Find where the given text appears and provide that cell's center as [x, y] coordinate. 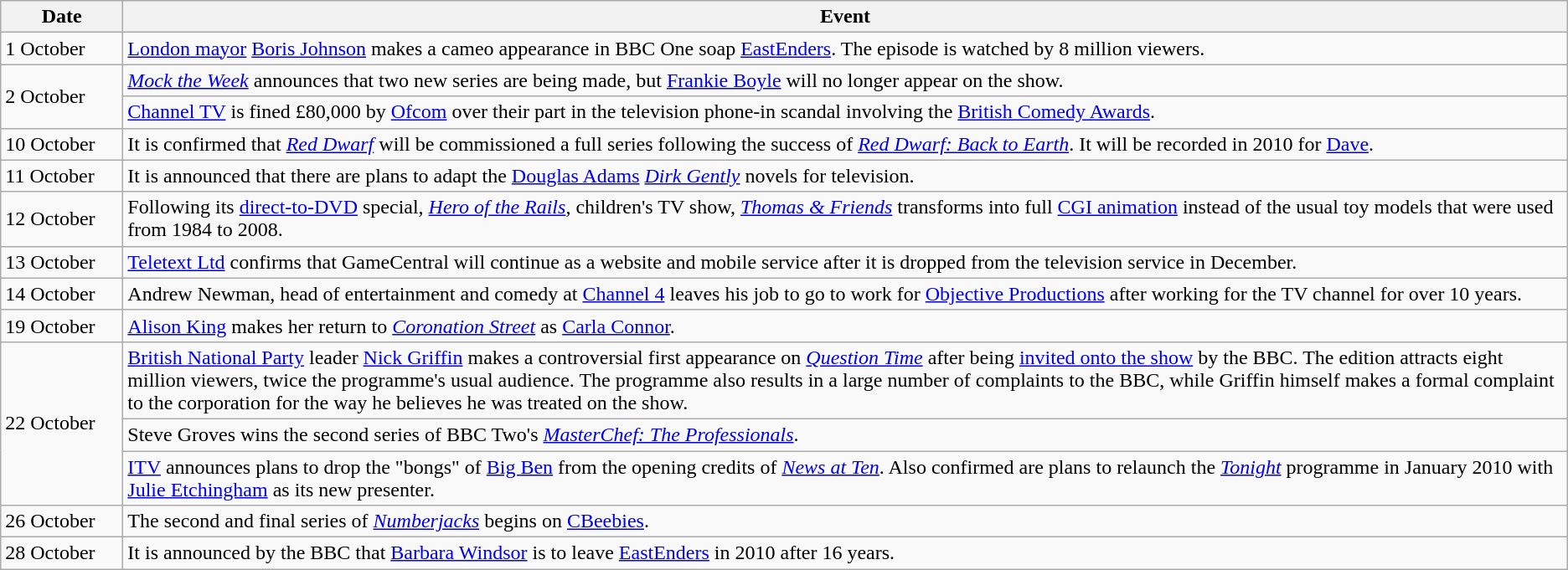
Event [845, 17]
28 October [62, 553]
14 October [62, 294]
19 October [62, 326]
1 October [62, 49]
Channel TV is fined £80,000 by Ofcom over their part in the television phone-in scandal involving the British Comedy Awards. [845, 112]
London mayor Boris Johnson makes a cameo appearance in BBC One soap EastEnders. The episode is watched by 8 million viewers. [845, 49]
It is announced that there are plans to adapt the Douglas Adams Dirk Gently novels for television. [845, 176]
10 October [62, 144]
11 October [62, 176]
Date [62, 17]
13 October [62, 262]
26 October [62, 521]
12 October [62, 219]
It is announced by the BBC that Barbara Windsor is to leave EastEnders in 2010 after 16 years. [845, 553]
The second and final series of Numberjacks begins on CBeebies. [845, 521]
Mock the Week announces that two new series are being made, but Frankie Boyle will no longer appear on the show. [845, 80]
Teletext Ltd confirms that GameCentral will continue as a website and mobile service after it is dropped from the television service in December. [845, 262]
2 October [62, 96]
22 October [62, 424]
Alison King makes her return to Coronation Street as Carla Connor. [845, 326]
Steve Groves wins the second series of BBC Two's MasterChef: The Professionals. [845, 434]
